For the text-containing cell, return its midpoint in [x, y] coordinate format. 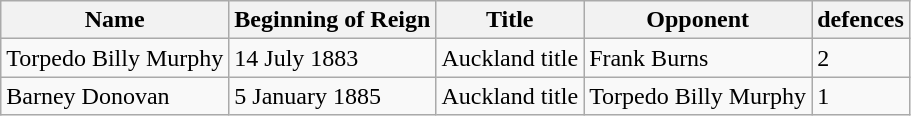
Title [510, 20]
1 [861, 96]
Beginning of Reign [332, 20]
Opponent [698, 20]
2 [861, 58]
Name [115, 20]
5 January 1885 [332, 96]
Barney Donovan [115, 96]
14 July 1883 [332, 58]
defences [861, 20]
Frank Burns [698, 58]
